Determine the [x, y] coordinate at the center of the cell enclosing the given text.  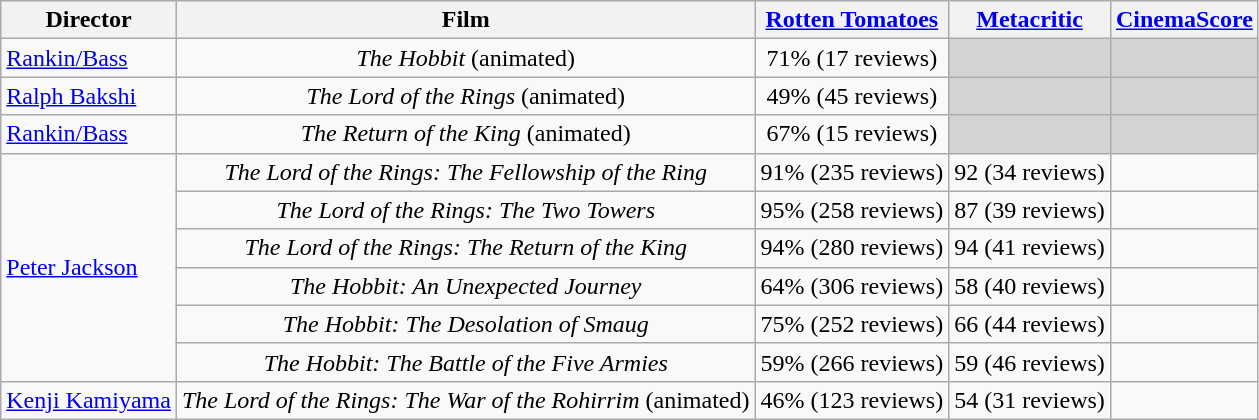
The Lord of the Rings: The War of the Rohirrim (animated) [466, 400]
Peter Jackson [89, 267]
Rotten Tomatoes [852, 20]
58 (40 reviews) [1030, 286]
91% (235 reviews) [852, 172]
The Lord of the Rings: The Fellowship of the Ring [466, 172]
94% (280 reviews) [852, 248]
The Lord of the Rings (animated) [466, 96]
59% (266 reviews) [852, 362]
75% (252 reviews) [852, 324]
CinemaScore [1184, 20]
64% (306 reviews) [852, 286]
Metacritic [1030, 20]
66 (44 reviews) [1030, 324]
94 (41 reviews) [1030, 248]
The Return of the King (animated) [466, 134]
The Lord of the Rings: The Return of the King [466, 248]
59 (46 reviews) [1030, 362]
The Hobbit (animated) [466, 58]
The Hobbit: The Battle of the Five Armies [466, 362]
The Lord of the Rings: The Two Towers [466, 210]
95% (258 reviews) [852, 210]
The Hobbit: An Unexpected Journey [466, 286]
Film [466, 20]
92 (34 reviews) [1030, 172]
Kenji Kamiyama [89, 400]
The Hobbit: The Desolation of Smaug [466, 324]
49% (45 reviews) [852, 96]
Ralph Bakshi [89, 96]
87 (39 reviews) [1030, 210]
71% (17 reviews) [852, 58]
54 (31 reviews) [1030, 400]
Director [89, 20]
67% (15 reviews) [852, 134]
46% (123 reviews) [852, 400]
